Find where the given text appears and provide that cell's center as [X, Y] coordinate. 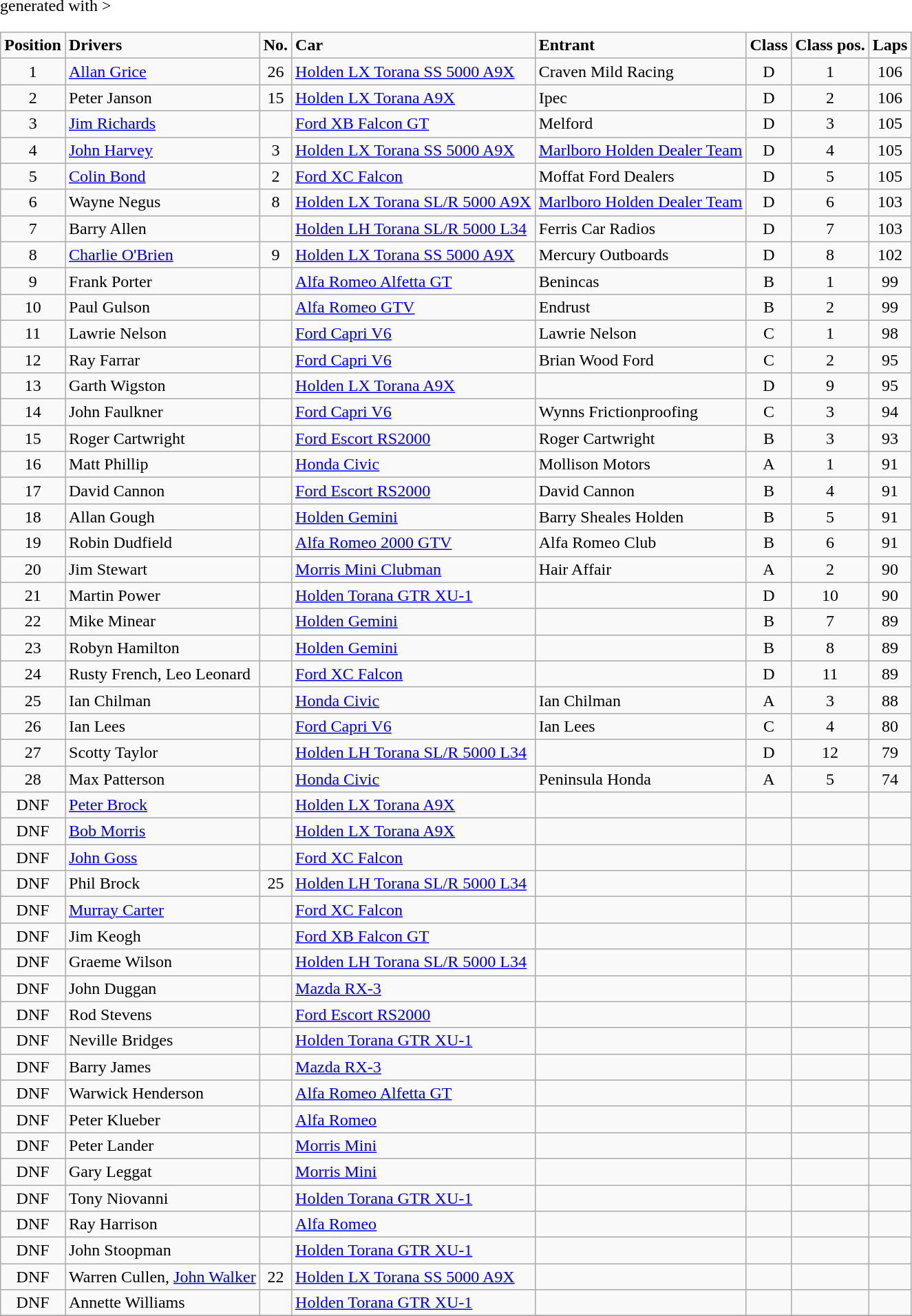
Brian Wood Ford [640, 360]
Melford [640, 124]
Matt Phillip [162, 465]
Benincas [640, 281]
John Duggan [162, 988]
88 [890, 700]
Martin Power [162, 595]
Morris Mini Clubman [414, 569]
27 [33, 752]
John Goss [162, 858]
19 [33, 543]
Neville Bridges [162, 1041]
Wayne Negus [162, 202]
Rod Stevens [162, 1015]
Car [414, 45]
Garth Wigston [162, 386]
Rusty French, Leo Leonard [162, 674]
20 [33, 569]
Holden LX Torana SL/R 5000 A9X [414, 202]
Peter Brock [162, 805]
Alfa Romeo Club [640, 543]
Paul Gulson [162, 307]
80 [890, 726]
Peter Janson [162, 98]
John Harvey [162, 150]
Position [33, 45]
Drivers [162, 45]
John Faulkner [162, 412]
Allan Gough [162, 517]
Phil Brock [162, 884]
Endrust [640, 307]
17 [33, 491]
93 [890, 438]
Hair Affair [640, 569]
Mike Minear [162, 622]
Robyn Hamilton [162, 648]
Mercury Outboards [640, 255]
Ipec [640, 98]
Frank Porter [162, 281]
Entrant [640, 45]
Craven Mild Racing [640, 72]
Ray Harrison [162, 1224]
Wynns Frictionproofing [640, 412]
16 [33, 465]
Annette Williams [162, 1303]
Ferris Car Radios [640, 229]
13 [33, 386]
Robin Dudfield [162, 543]
Alfa Romeo 2000 GTV [414, 543]
94 [890, 412]
Class [769, 45]
Ray Farrar [162, 360]
98 [890, 333]
Tony Niovanni [162, 1198]
21 [33, 595]
John Stoopman [162, 1251]
Max Patterson [162, 778]
Colin Bond [162, 176]
Mollison Motors [640, 465]
Peninsula Honda [640, 778]
23 [33, 648]
Alfa Romeo GTV [414, 307]
14 [33, 412]
Warwick Henderson [162, 1093]
Peter Lander [162, 1145]
102 [890, 255]
Laps [890, 45]
18 [33, 517]
74 [890, 778]
Allan Grice [162, 72]
Scotty Taylor [162, 752]
79 [890, 752]
Jim Stewart [162, 569]
Moffat Ford Dealers [640, 176]
Warren Cullen, John Walker [162, 1277]
Class pos. [830, 45]
Jim Richards [162, 124]
Barry Allen [162, 229]
Charlie O'Brien [162, 255]
24 [33, 674]
Barry Sheales Holden [640, 517]
Peter Klueber [162, 1119]
Graeme Wilson [162, 962]
Murray Carter [162, 910]
No. [275, 45]
Bob Morris [162, 831]
Gary Leggat [162, 1171]
28 [33, 778]
Barry James [162, 1067]
Jim Keogh [162, 936]
